Detect which cell encompasses the target text, then output its [X, Y] center coordinate. 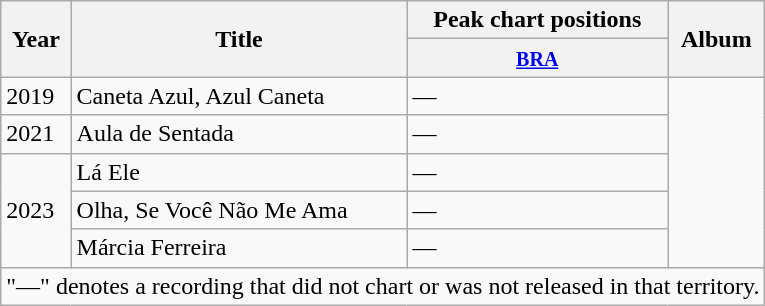
Peak chart positions [538, 20]
Year [36, 39]
Lá Ele [239, 172]
2019 [36, 96]
Márcia Ferreira [239, 248]
"—" denotes a recording that did not chart or was not released in that territory. [383, 286]
Caneta Azul, Azul Caneta [239, 96]
2021 [36, 134]
BRA [538, 58]
Title [239, 39]
2023 [36, 210]
Olha, Se Você Não Me Ama [239, 210]
Album [716, 39]
Aula de Sentada [239, 134]
